Capture the cell that displays the provided text and extract its [x, y] central coordinate. 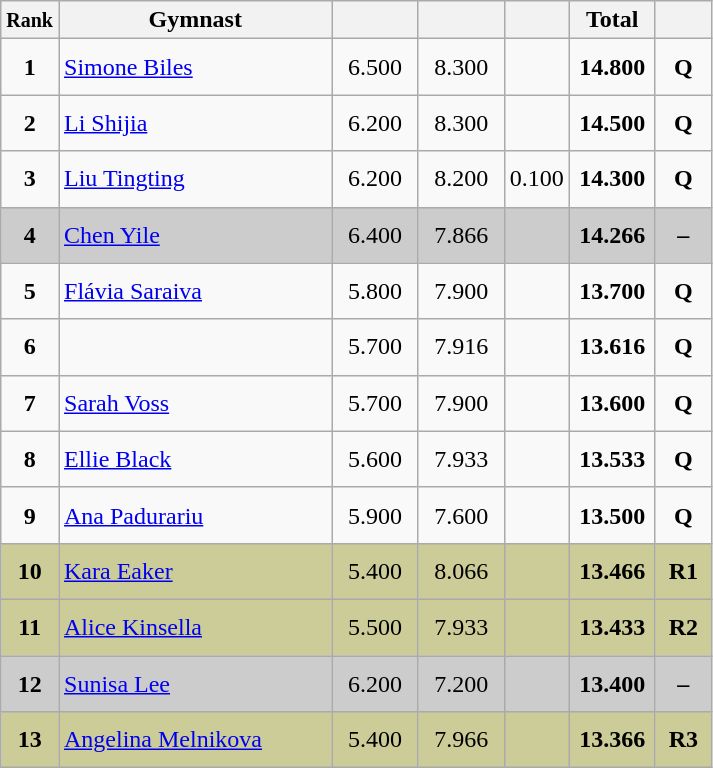
5.600 [375, 459]
13.466 [612, 571]
6.400 [375, 235]
9 [30, 515]
13.700 [612, 291]
14.800 [612, 67]
12 [30, 684]
7.966 [461, 740]
5.500 [375, 627]
13.400 [612, 684]
11 [30, 627]
13.366 [612, 740]
1 [30, 67]
8.066 [461, 571]
5.800 [375, 291]
Liu Tingting [195, 179]
Sunisa Lee [195, 684]
5 [30, 291]
13 [30, 740]
7.600 [461, 515]
Simone Biles [195, 67]
13.616 [612, 347]
R2 [683, 627]
6.500 [375, 67]
13.500 [612, 515]
R3 [683, 740]
5.900 [375, 515]
Ana Padurariu [195, 515]
14.500 [612, 123]
8.200 [461, 179]
7.200 [461, 684]
6 [30, 347]
14.266 [612, 235]
7 [30, 403]
Kara Eaker [195, 571]
7.866 [461, 235]
3 [30, 179]
Li Shijia [195, 123]
Chen Yile [195, 235]
Rank [30, 20]
10 [30, 571]
2 [30, 123]
0.100 [536, 179]
13.533 [612, 459]
4 [30, 235]
13.433 [612, 627]
Ellie Black [195, 459]
7.916 [461, 347]
Alice Kinsella [195, 627]
Angelina Melnikova [195, 740]
14.300 [612, 179]
13.600 [612, 403]
8 [30, 459]
R1 [683, 571]
Flávia Saraiva [195, 291]
Sarah Voss [195, 403]
Total [612, 20]
Gymnast [195, 20]
